Locate the cell with the specified text and output its [x, y] center coordinate. 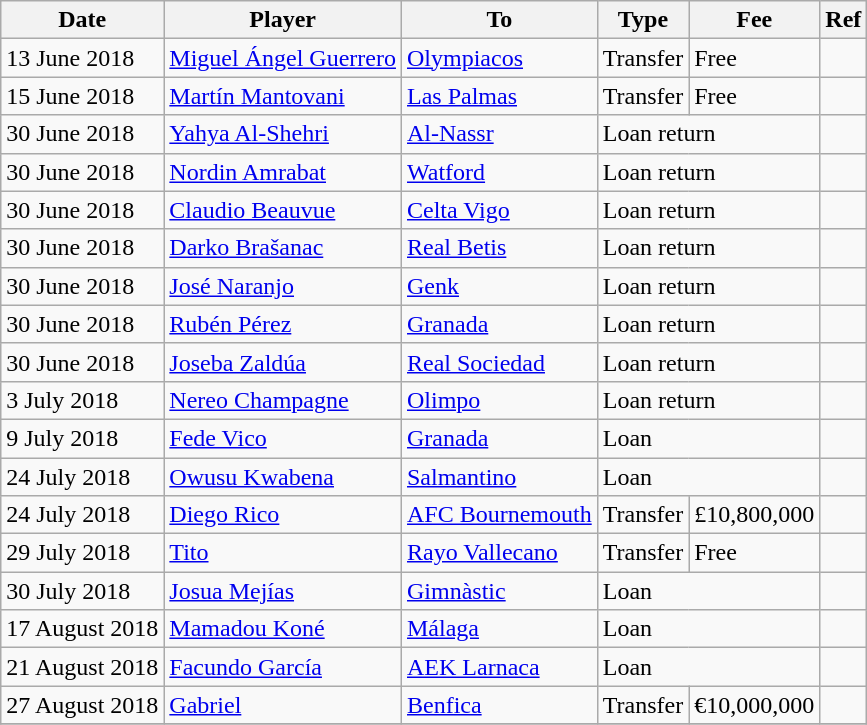
Benfica [499, 705]
Fede Vico [283, 438]
Fee [754, 20]
29 July 2018 [82, 553]
Ref [844, 20]
Date [82, 20]
Nordin Amrabat [283, 172]
Claudio Beauvue [283, 210]
21 August 2018 [82, 667]
17 August 2018 [82, 629]
3 July 2018 [82, 400]
José Naranjo [283, 286]
Mamadou Koné [283, 629]
Josua Mejías [283, 591]
Málaga [499, 629]
Salmantino [499, 477]
Miguel Ángel Guerrero [283, 58]
Real Sociedad [499, 362]
Rayo Vallecano [499, 553]
Tito [283, 553]
Celta Vigo [499, 210]
30 July 2018 [82, 591]
Olimpo [499, 400]
Al-Nassr [499, 134]
Watford [499, 172]
Facundo García [283, 667]
Darko Brašanac [283, 248]
Diego Rico [283, 515]
15 June 2018 [82, 96]
Yahya Al-Shehri [283, 134]
Genk [499, 286]
Nereo Champagne [283, 400]
Gabriel [283, 705]
Las Palmas [499, 96]
To [499, 20]
Player [283, 20]
Joseba Zaldúa [283, 362]
9 July 2018 [82, 438]
Real Betis [499, 248]
13 June 2018 [82, 58]
AFC Bournemouth [499, 515]
Rubén Pérez [283, 324]
Owusu Kwabena [283, 477]
Olympiacos [499, 58]
AEK Larnaca [499, 667]
Gimnàstic [499, 591]
Martín Mantovani [283, 96]
£10,800,000 [754, 515]
€10,000,000 [754, 705]
Type [643, 20]
27 August 2018 [82, 705]
